Find where the given text appears and provide that cell's center as (x, y) coordinate. 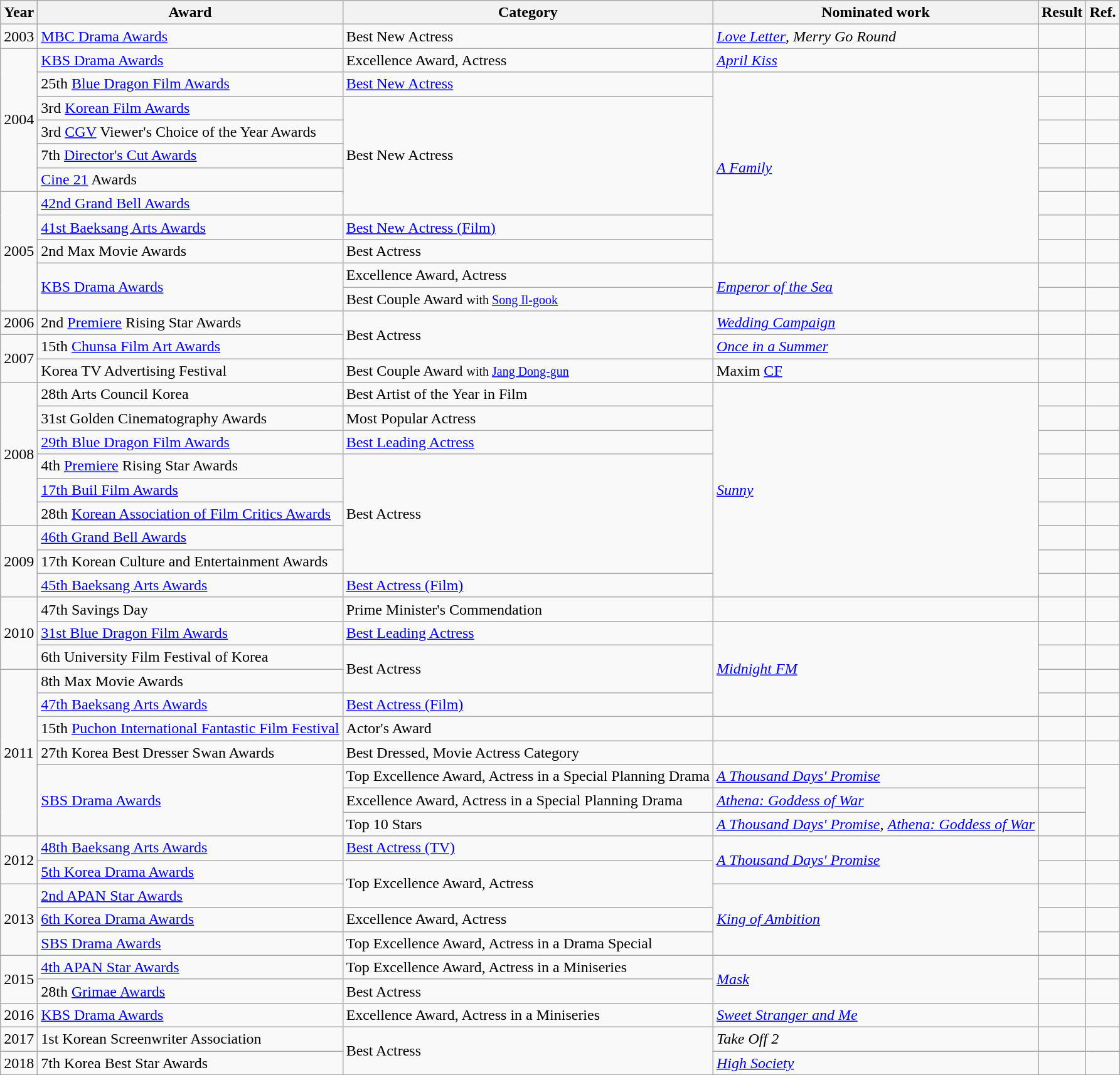
2004 (19, 120)
Best Couple Award with Song Il-gook (528, 299)
8th Max Movie Awards (190, 680)
Best New Actress (Film) (528, 227)
42nd Grand Bell Awards (190, 203)
Emperor of the Sea (876, 287)
Wedding Campaign (876, 323)
Excellence Award, Actress in a Special Planning Drama (528, 800)
2012 (19, 860)
Midnight FM (876, 669)
Top Excellence Award, Actress in a Special Planning Drama (528, 776)
6th University Film Festival of Korea (190, 657)
28th Korean Association of Film Critics Awards (190, 514)
6th Korea Drama Awards (190, 919)
Nominated work (876, 13)
27th Korea Best Dresser Swan Awards (190, 753)
2009 (19, 561)
46th Grand Bell Awards (190, 537)
Most Popular Actress (528, 418)
Award (190, 13)
Take Off 2 (876, 1039)
A Thousand Days' Promise, Athena: Goddess of War (876, 824)
31st Blue Dragon Film Awards (190, 633)
2010 (19, 633)
Top Excellence Award, Actress (528, 884)
2008 (19, 454)
17th Korean Culture and Entertainment Awards (190, 561)
Result (1062, 13)
2nd Premiere Rising Star Awards (190, 323)
King of Ambition (876, 919)
High Society (876, 1063)
Best Couple Award with Jang Dong-gun (528, 371)
2013 (19, 919)
Maxim CF (876, 371)
Sweet Stranger and Me (876, 1015)
41st Baeksang Arts Awards (190, 227)
Excellence Award, Actress in a Miniseries (528, 1015)
5th Korea Drama Awards (190, 872)
Top Excellence Award, Actress in a Miniseries (528, 967)
2017 (19, 1039)
Love Letter, Merry Go Round (876, 36)
Best Actress (TV) (528, 848)
1st Korean Screenwriter Association (190, 1039)
3rd CGV Viewer's Choice of the Year Awards (190, 132)
4th Premiere Rising Star Awards (190, 466)
2011 (19, 752)
2018 (19, 1063)
31st Golden Cinematography Awards (190, 418)
7th Director's Cut Awards (190, 156)
17th Buil Film Awards (190, 490)
2006 (19, 323)
Ref. (1103, 13)
25th Blue Dragon Film Awards (190, 84)
47th Baeksang Arts Awards (190, 705)
Korea TV Advertising Festival (190, 371)
Cine 21 Awards (190, 179)
47th Savings Day (190, 609)
28th Arts Council Korea (190, 395)
2005 (19, 251)
2nd Max Movie Awards (190, 251)
2015 (19, 979)
Prime Minister's Commendation (528, 609)
3rd Korean Film Awards (190, 108)
Sunny (876, 490)
2016 (19, 1015)
4th APAN Star Awards (190, 967)
28th Grimae Awards (190, 991)
15th Puchon International Fantastic Film Festival (190, 729)
29th Blue Dragon Film Awards (190, 442)
Best Dressed, Movie Actress Category (528, 753)
Top 10 Stars (528, 824)
2nd APAN Star Awards (190, 896)
Category (528, 13)
Actor's Award (528, 729)
2003 (19, 36)
Year (19, 13)
45th Baeksang Arts Awards (190, 585)
Athena: Goddess of War (876, 800)
A Family (876, 167)
Best Artist of the Year in Film (528, 395)
Top Excellence Award, Actress in a Drama Special (528, 943)
2007 (19, 359)
15th Chunsa Film Art Awards (190, 347)
7th Korea Best Star Awards (190, 1063)
April Kiss (876, 60)
MBC Drama Awards (190, 36)
48th Baeksang Arts Awards (190, 848)
Mask (876, 979)
Once in a Summer (876, 347)
